Pinpoint the cell where the given text exists, returning its [X, Y] midpoint coordinate. 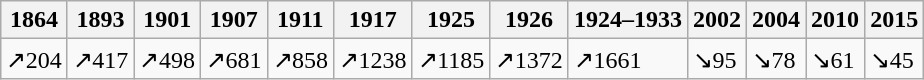
2004 [776, 20]
2002 [716, 20]
1925 [451, 20]
↗1372 [530, 59]
↗1185 [451, 59]
2010 [836, 20]
↗681 [234, 59]
↘78 [776, 59]
↘45 [894, 59]
1924–1933 [628, 20]
1926 [530, 20]
↗498 [168, 59]
1901 [168, 20]
↘61 [836, 59]
1893 [100, 20]
1864 [34, 20]
↗417 [100, 59]
↗1661 [628, 59]
2015 [894, 20]
1911 [300, 20]
↗858 [300, 59]
↘95 [716, 59]
1917 [374, 20]
↗1238 [374, 59]
1907 [234, 20]
↗204 [34, 59]
